Detect which cell encompasses the target text, then output its [x, y] center coordinate. 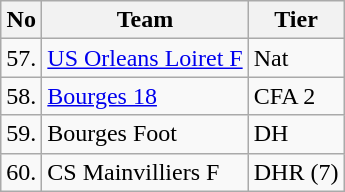
Nat [296, 58]
60. [22, 172]
Bourges Foot [145, 134]
Tier [296, 20]
58. [22, 96]
CS Mainvilliers F [145, 172]
DH [296, 134]
57. [22, 58]
US Orleans Loiret F [145, 58]
CFA 2 [296, 96]
59. [22, 134]
Bourges 18 [145, 96]
Team [145, 20]
No [22, 20]
DHR (7) [296, 172]
